Output the (x, y) coordinate of the center of the cell containing the given text.  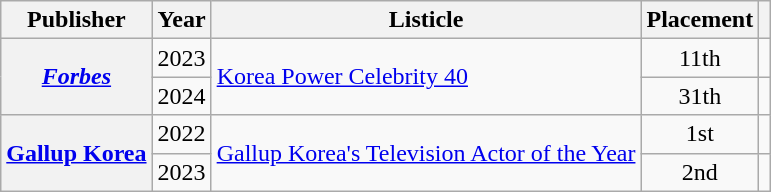
Year (182, 20)
Gallup Korea's Television Actor of the Year (426, 153)
1st (700, 134)
2024 (182, 96)
31th (700, 96)
2022 (182, 134)
Forbes (76, 77)
2nd (700, 172)
Listicle (426, 20)
11th (700, 58)
Publisher (76, 20)
Korea Power Celebrity 40 (426, 77)
Gallup Korea (76, 153)
Placement (700, 20)
